Locate the cell with the specified text and output its (x, y) center coordinate. 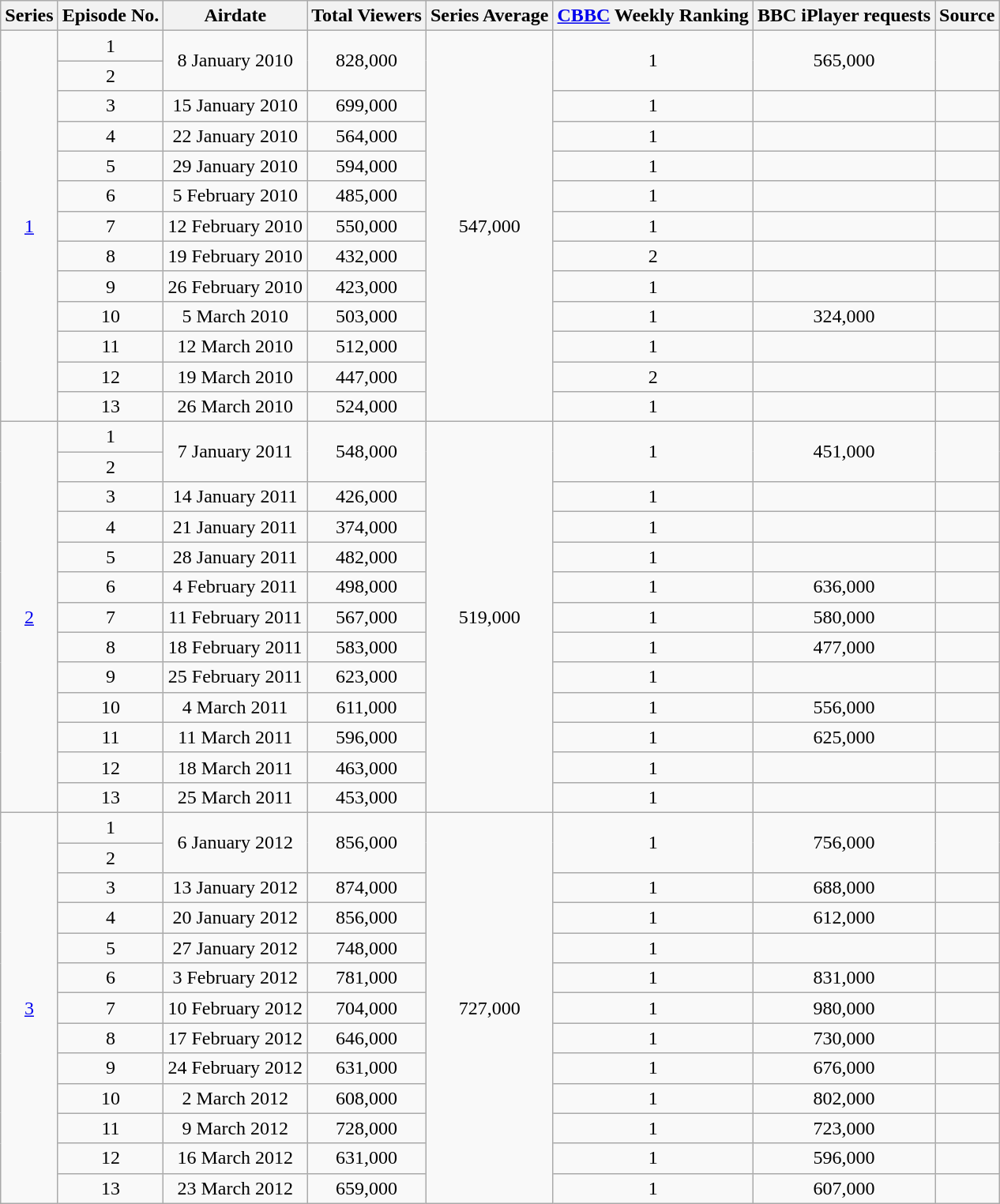
612,000 (844, 918)
512,000 (367, 346)
453,000 (367, 797)
28 January 2011 (235, 557)
463,000 (367, 767)
4 March 2011 (235, 707)
2 March 2012 (235, 1098)
7 January 2011 (235, 452)
19 March 2010 (235, 377)
Episode No. (111, 16)
728,000 (367, 1128)
874,000 (367, 888)
519,000 (490, 618)
623,000 (367, 677)
828,000 (367, 61)
676,000 (844, 1068)
Source (967, 16)
498,000 (367, 587)
14 January 2011 (235, 497)
580,000 (844, 617)
11 February 2011 (235, 617)
21 January 2011 (235, 527)
831,000 (844, 978)
4 February 2011 (235, 587)
727,000 (490, 1008)
18 February 2011 (235, 647)
699,000 (367, 106)
611,000 (367, 707)
12 February 2010 (235, 226)
CBBC Weekly Ranking (652, 16)
564,000 (367, 136)
548,000 (367, 452)
485,000 (367, 196)
608,000 (367, 1098)
781,000 (367, 978)
730,000 (844, 1038)
25 March 2011 (235, 797)
550,000 (367, 226)
Series (29, 16)
688,000 (844, 888)
324,000 (844, 316)
524,000 (367, 407)
432,000 (367, 256)
15 January 2010 (235, 106)
556,000 (844, 707)
802,000 (844, 1098)
565,000 (844, 61)
5 March 2010 (235, 316)
659,000 (367, 1188)
482,000 (367, 557)
BBC iPlayer requests (844, 16)
426,000 (367, 497)
723,000 (844, 1128)
13 January 2012 (235, 888)
8 January 2010 (235, 61)
22 January 2010 (235, 136)
748,000 (367, 948)
756,000 (844, 842)
646,000 (367, 1038)
19 February 2010 (235, 256)
5 February 2010 (235, 196)
11 March 2011 (235, 737)
25 February 2011 (235, 677)
6 January 2012 (235, 842)
9 March 2012 (235, 1128)
547,000 (490, 226)
607,000 (844, 1188)
980,000 (844, 1008)
Airdate (235, 16)
3 February 2012 (235, 978)
704,000 (367, 1008)
26 February 2010 (235, 286)
12 March 2010 (235, 346)
23 March 2012 (235, 1188)
567,000 (367, 617)
26 March 2010 (235, 407)
374,000 (367, 527)
636,000 (844, 587)
Series Average (490, 16)
27 January 2012 (235, 948)
29 January 2010 (235, 166)
451,000 (844, 452)
16 March 2012 (235, 1158)
594,000 (367, 166)
423,000 (367, 286)
18 March 2011 (235, 767)
17 February 2012 (235, 1038)
20 January 2012 (235, 918)
447,000 (367, 377)
10 February 2012 (235, 1008)
Total Viewers (367, 16)
24 February 2012 (235, 1068)
625,000 (844, 737)
503,000 (367, 316)
477,000 (844, 647)
583,000 (367, 647)
